Determine the (X, Y) coordinate at the center of the cell enclosing the given text.  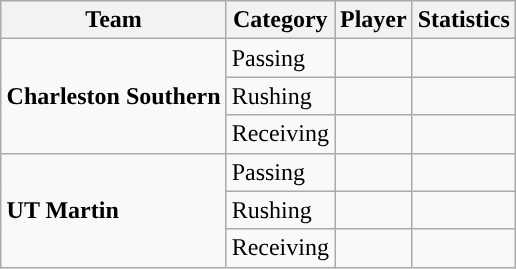
UT Martin (114, 210)
Team (114, 20)
Category (280, 20)
Charleston Southern (114, 96)
Player (373, 20)
Statistics (464, 20)
